Identify which cell holds the provided text, then report its (X, Y) central coordinate. 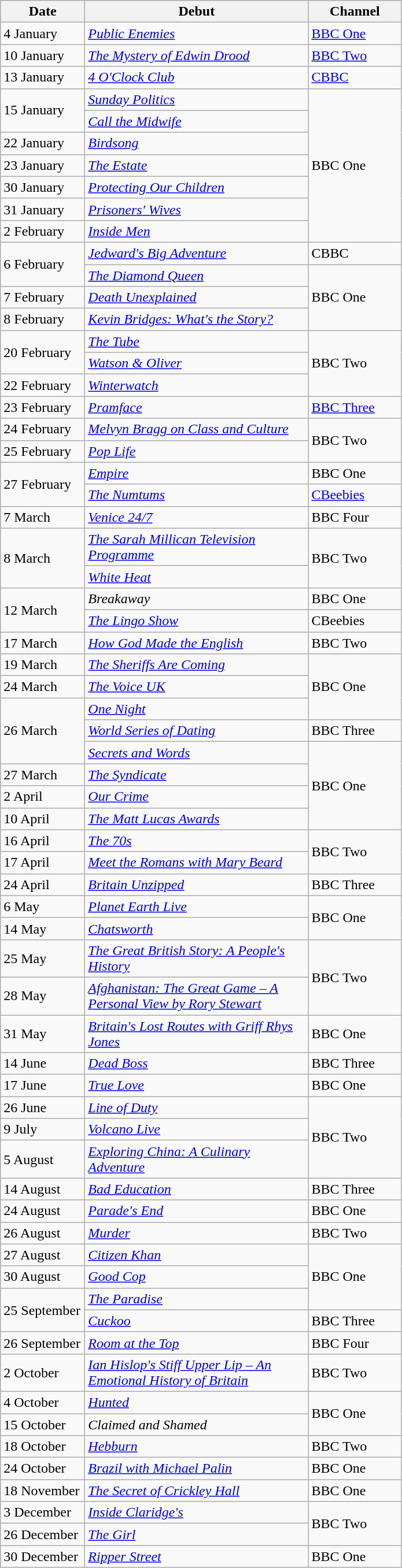
8 March (43, 558)
Breakaway (197, 599)
Planet Earth Live (197, 906)
16 April (43, 841)
13 January (43, 77)
The Diamond Queen (197, 276)
The 70s (197, 841)
How God Made the English (197, 643)
18 November (43, 1491)
Debut (197, 12)
3 December (43, 1513)
Afghanistan: The Great Game – A Personal View by Rory Stewart (197, 996)
Volcano Live (197, 1129)
One Night (197, 709)
24 February (43, 429)
26 June (43, 1108)
Bad Education (197, 1189)
14 May (43, 928)
Date (43, 12)
31 May (43, 1033)
10 April (43, 819)
23 January (43, 165)
Inside Men (197, 231)
The Girl (197, 1534)
25 September (43, 1310)
26 August (43, 1233)
Murder (197, 1233)
Room at the Top (197, 1343)
Dead Boss (197, 1064)
22 January (43, 143)
24 March (43, 687)
Citizen Khan (197, 1255)
27 March (43, 775)
Kevin Bridges: What's the Story? (197, 319)
7 February (43, 298)
Birdsong (197, 143)
4 O'Clock Club (197, 77)
The Matt Lucas Awards (197, 819)
25 May (43, 958)
Meet the Romans with Mary Beard (197, 863)
Winterwatch (197, 385)
Channel (355, 12)
Britain Unzipped (197, 885)
Ripper Street (197, 1556)
Hebburn (197, 1447)
The Numtums (197, 495)
Chatsworth (197, 928)
Sunday Politics (197, 99)
Call the Midwife (197, 121)
8 February (43, 319)
27 February (43, 484)
24 April (43, 885)
The Sheriffs Are Coming (197, 665)
19 March (43, 665)
The Estate (197, 165)
The Syndicate (197, 775)
27 August (43, 1255)
17 June (43, 1086)
The Tube (197, 341)
The Mystery of Edwin Drood (197, 55)
True Love (197, 1086)
31 January (43, 209)
Empire (197, 473)
30 December (43, 1556)
Parade's End (197, 1211)
Protecting Our Children (197, 187)
2 October (43, 1373)
23 February (43, 407)
30 January (43, 187)
2 February (43, 231)
Venice 24/7 (197, 517)
6 May (43, 906)
Line of Duty (197, 1108)
26 December (43, 1534)
15 October (43, 1424)
The Voice UK (197, 687)
Public Enemies (197, 34)
Exploring China: A Culinary Adventure (197, 1159)
Our Crime (197, 797)
15 January (43, 110)
30 August (43, 1277)
4 January (43, 34)
10 January (43, 55)
Pramface (197, 407)
Pop Life (197, 451)
Brazil with Michael Palin (197, 1469)
White Heat (197, 577)
The Paradise (197, 1299)
22 February (43, 385)
Secrets and Words (197, 753)
24 August (43, 1211)
Ian Hislop's Stiff Upper Lip – An Emotional History of Britain (197, 1373)
17 March (43, 643)
The Sarah Millican Television Programme (197, 547)
Melvyn Bragg on Class and Culture (197, 429)
Watson & Oliver (197, 363)
Hunted (197, 1402)
The Great British Story: A People's History (197, 958)
17 April (43, 863)
25 February (43, 451)
Jedward's Big Adventure (197, 253)
Death Unexplained (197, 298)
Prisoners' Wives (197, 209)
14 June (43, 1064)
5 August (43, 1159)
Claimed and Shamed (197, 1424)
Cuckoo (197, 1321)
Good Cop (197, 1277)
24 October (43, 1469)
2 April (43, 797)
4 October (43, 1402)
9 July (43, 1129)
Britain's Lost Routes with Griff Rhys Jones (197, 1033)
12 March (43, 610)
6 February (43, 264)
The Secret of Crickley Hall (197, 1491)
World Series of Dating (197, 731)
26 September (43, 1343)
Inside Claridge's (197, 1513)
26 March (43, 731)
18 October (43, 1447)
14 August (43, 1189)
28 May (43, 996)
The Lingo Show (197, 620)
7 March (43, 517)
20 February (43, 352)
